Capture the cell that displays the provided text and extract its [x, y] central coordinate. 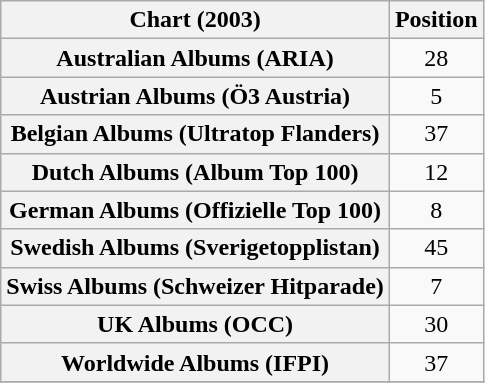
28 [436, 58]
Swedish Albums (Sverigetopplistan) [196, 248]
30 [436, 324]
45 [436, 248]
UK Albums (OCC) [196, 324]
7 [436, 286]
8 [436, 210]
Swiss Albums (Schweizer Hitparade) [196, 286]
Chart (2003) [196, 20]
Position [436, 20]
Australian Albums (ARIA) [196, 58]
Dutch Albums (Album Top 100) [196, 172]
5 [436, 96]
Belgian Albums (Ultratop Flanders) [196, 134]
German Albums (Offizielle Top 100) [196, 210]
Worldwide Albums (IFPI) [196, 362]
12 [436, 172]
Austrian Albums (Ö3 Austria) [196, 96]
